Capture the cell that displays the provided text and extract its [x, y] central coordinate. 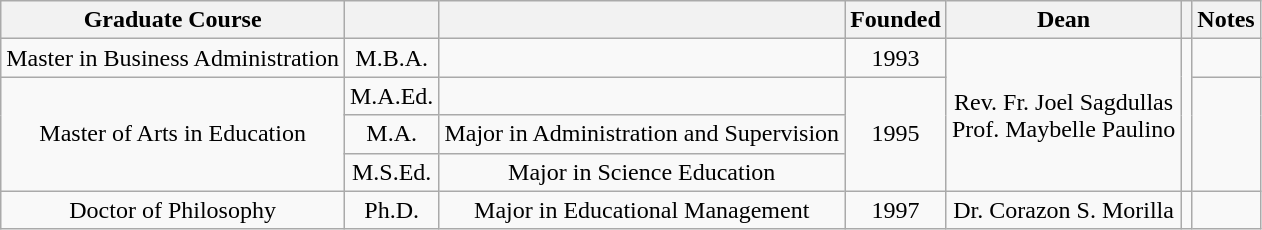
Master of Arts in Education [173, 134]
Ph.D. [391, 210]
1997 [896, 210]
M.A.Ed. [391, 96]
Rev. Fr. Joel Sagdullas Prof. Maybelle Paulino [1063, 115]
Dr. Corazon S. Morilla [1063, 210]
M.B.A. [391, 58]
1995 [896, 134]
Major in Educational Management [642, 210]
Master in Business Administration [173, 58]
Doctor of Philosophy [173, 210]
M.A. [391, 134]
Major in Science Education [642, 172]
Major in Administration and Supervision [642, 134]
Notes [1226, 20]
Founded [896, 20]
Graduate Course [173, 20]
M.S.Ed. [391, 172]
1993 [896, 58]
Dean [1063, 20]
